Return (x, y) of the center of cell containing provided text 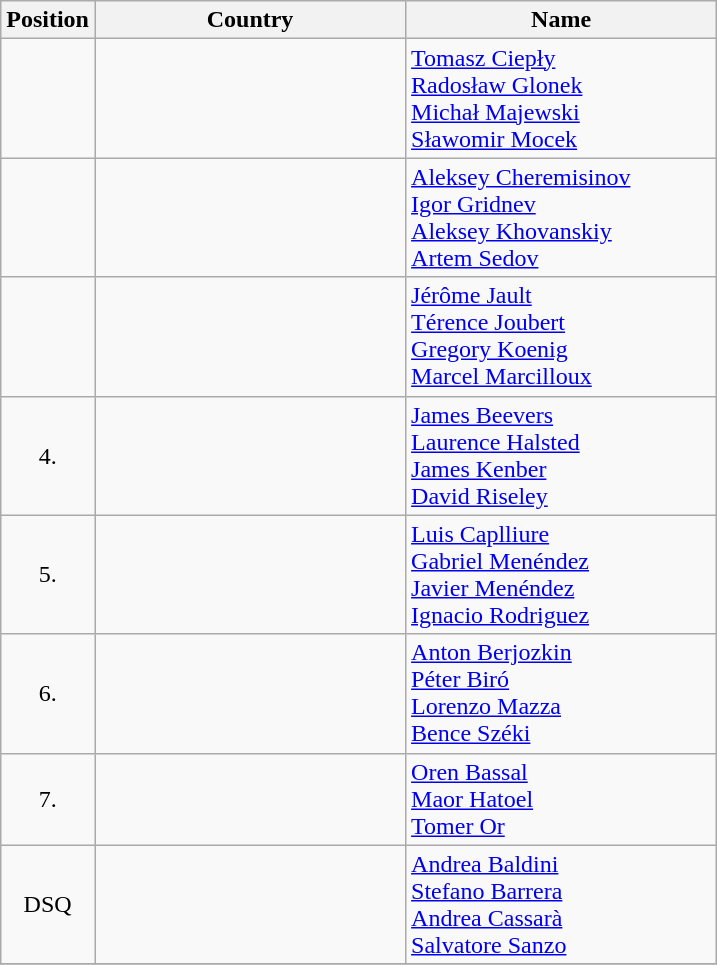
Country (250, 20)
Andrea BaldiniStefano BarreraAndrea CassaràSalvatore Sanzo (562, 904)
6. (48, 694)
James BeeversLaurence HalstedJames KenberDavid Riseley (562, 456)
Jérôme JaultTérence JoubertGregory KoenigMarcel Marcilloux (562, 336)
4. (48, 456)
DSQ (48, 904)
5. (48, 574)
Aleksey CheremisinovIgor GridnevAleksey KhovanskiyArtem Sedov (562, 218)
Anton BerjozkinPéter BiróLorenzo MazzaBence Széki (562, 694)
Name (562, 20)
Position (48, 20)
Luis CaplliureGabriel MenéndezJavier MenéndezIgnacio Rodriguez (562, 574)
Oren BassalMaor Hatoel Tomer Or (562, 799)
Tomasz CiepłyRadosław GlonekMichał MajewskiSławomir Mocek (562, 98)
7. (48, 799)
